Locate the cell with the specified text and output its (X, Y) center coordinate. 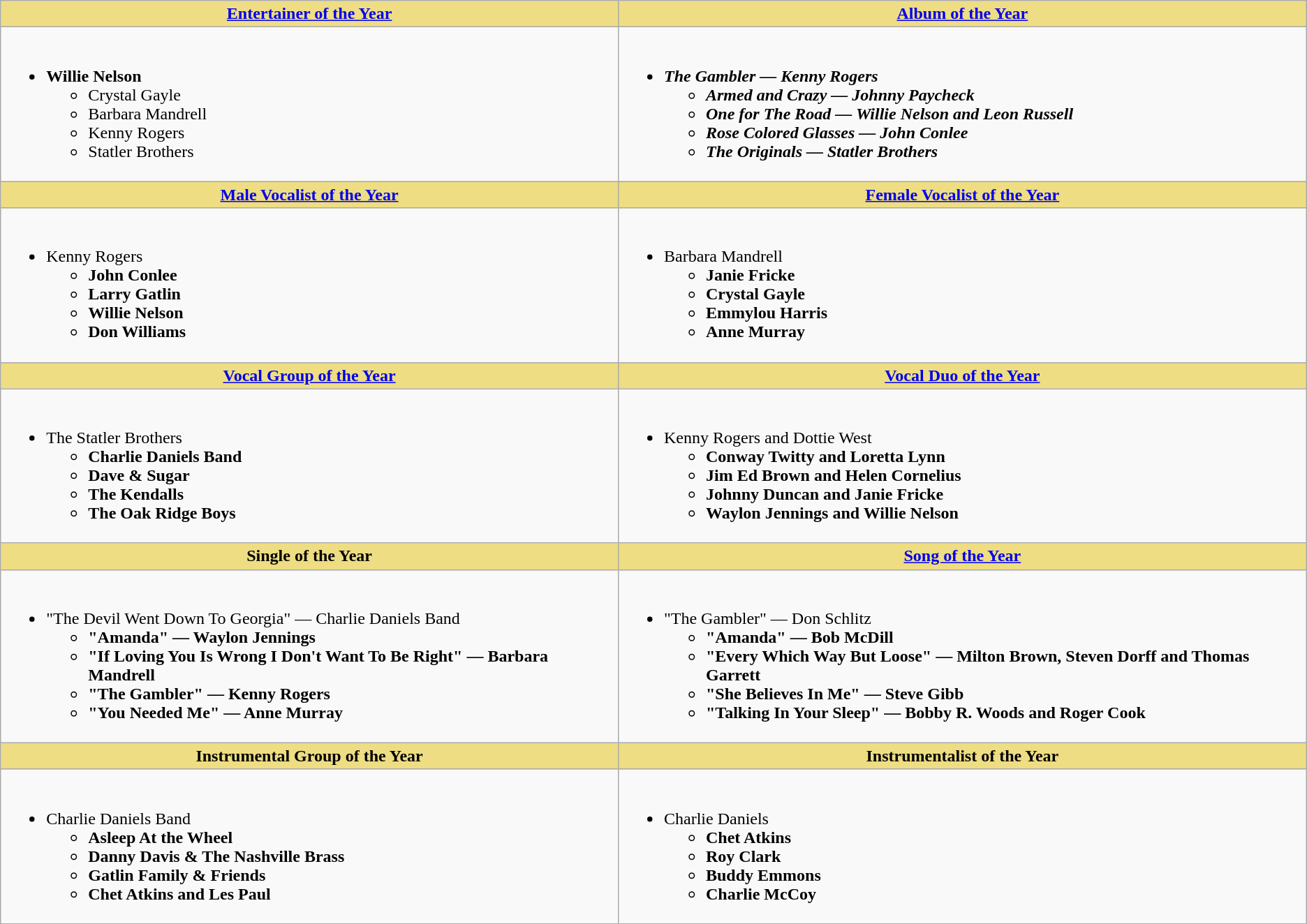
Instrumental Group of the Year (310, 756)
Vocal Group of the Year (310, 375)
Charlie Daniels BandAsleep At the WheelDanny Davis & The Nashville BrassGatlin Family & FriendsChet Atkins and Les Paul (310, 846)
Willie NelsonCrystal GayleBarbara MandrellKenny RogersStatler Brothers (310, 105)
Entertainer of the Year (310, 14)
Male Vocalist of the Year (310, 195)
Instrumentalist of the Year (962, 756)
Single of the Year (310, 556)
Female Vocalist of the Year (962, 195)
Charlie DanielsChet AtkinsRoy ClarkBuddy EmmonsCharlie McCoy (962, 846)
Album of the Year (962, 14)
Vocal Duo of the Year (962, 375)
Kenny RogersJohn ConleeLarry GatlinWillie NelsonDon Williams (310, 285)
Barbara MandrellJanie FrickeCrystal GayleEmmylou HarrisAnne Murray (962, 285)
The Statler BrothersCharlie Daniels BandDave & SugarThe KendallsThe Oak Ridge Boys (310, 466)
Song of the Year (962, 556)
